Output the [x, y] coordinate of the center of the cell containing the given text.  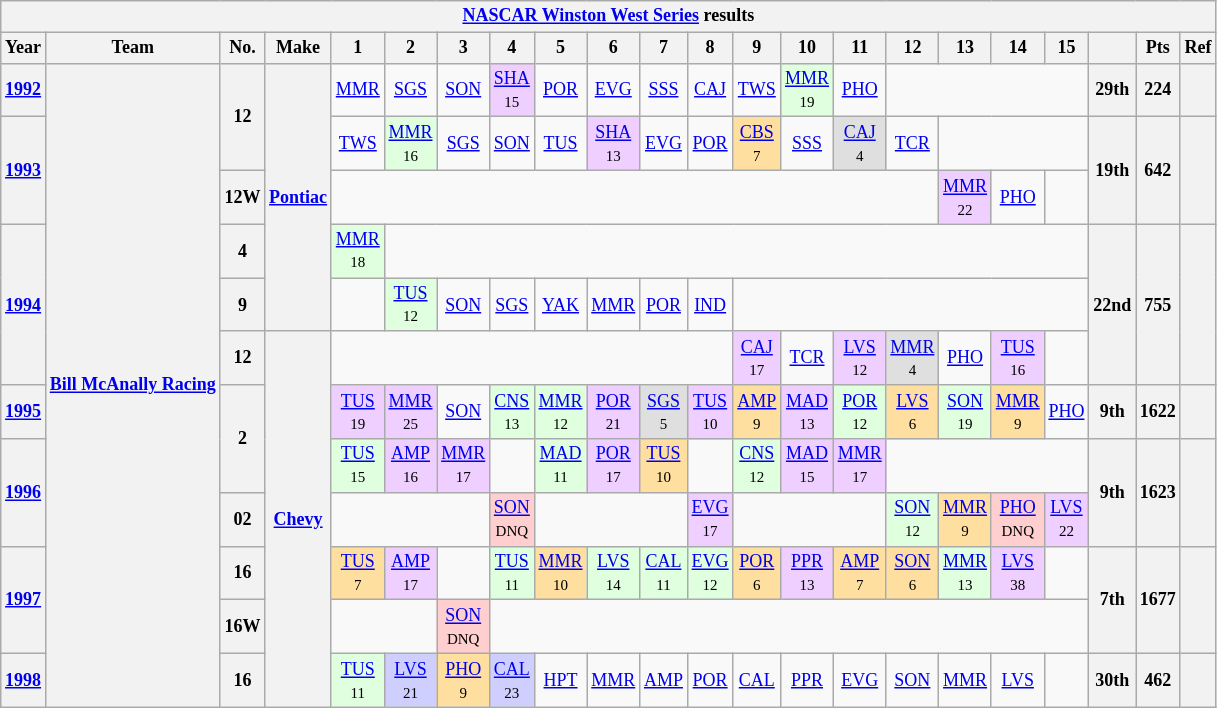
HPT [560, 680]
SON12 [912, 519]
LVS22 [1066, 519]
CNS12 [757, 466]
CBS7 [757, 144]
POR21 [614, 412]
3 [464, 48]
TUS [560, 144]
Pts [1158, 48]
LVS21 [410, 680]
1623 [1158, 492]
SHA13 [614, 144]
AMP16 [410, 466]
Make [298, 48]
MMR18 [358, 251]
MMR10 [560, 573]
1622 [1158, 412]
1994 [24, 304]
MAD11 [560, 466]
MMR22 [966, 197]
CAJ17 [757, 358]
EVG12 [710, 573]
TUS16 [1018, 358]
AMP9 [757, 412]
TUS7 [358, 573]
MMR4 [912, 358]
1996 [24, 492]
AMP7 [860, 573]
10 [808, 48]
13 [966, 48]
SHA15 [512, 90]
EVG17 [710, 519]
PPR [808, 680]
LVS38 [1018, 573]
POR6 [757, 573]
6 [614, 48]
SON6 [912, 573]
29th [1112, 90]
MMR19 [808, 90]
POR12 [860, 412]
642 [1158, 170]
755 [1158, 304]
12W [242, 197]
AMP17 [410, 573]
8 [710, 48]
SON19 [966, 412]
CAJ4 [860, 144]
1993 [24, 170]
AMP [664, 680]
7 [664, 48]
NASCAR Winston West Series results [608, 16]
LVS14 [614, 573]
Team [132, 48]
CAJ [710, 90]
Bill McAnally Racing [132, 385]
LVS [1018, 680]
224 [1158, 90]
16W [242, 627]
1992 [24, 90]
IND [710, 305]
22nd [1112, 304]
SGS5 [664, 412]
15 [1066, 48]
1 [358, 48]
1995 [24, 412]
CNS13 [512, 412]
Year [24, 48]
1998 [24, 680]
1677 [1158, 600]
TUS19 [358, 412]
CAL23 [512, 680]
11 [860, 48]
TUS12 [410, 305]
MMR16 [410, 144]
30th [1112, 680]
MMR12 [560, 412]
MMR25 [410, 412]
7th [1112, 600]
POR17 [614, 466]
PHODNQ [1018, 519]
CAL [757, 680]
PHO9 [464, 680]
462 [1158, 680]
PPR13 [808, 573]
No. [242, 48]
TUS15 [358, 466]
CAL11 [664, 573]
MMR13 [966, 573]
MAD15 [808, 466]
Chevy [298, 519]
02 [242, 519]
LVS12 [860, 358]
Pontiac [298, 197]
LVS6 [912, 412]
Ref [1198, 48]
19th [1112, 170]
5 [560, 48]
YAK [560, 305]
MAD13 [808, 412]
14 [1018, 48]
1997 [24, 600]
